Pinpoint the cell where the given text exists, returning its [X, Y] midpoint coordinate. 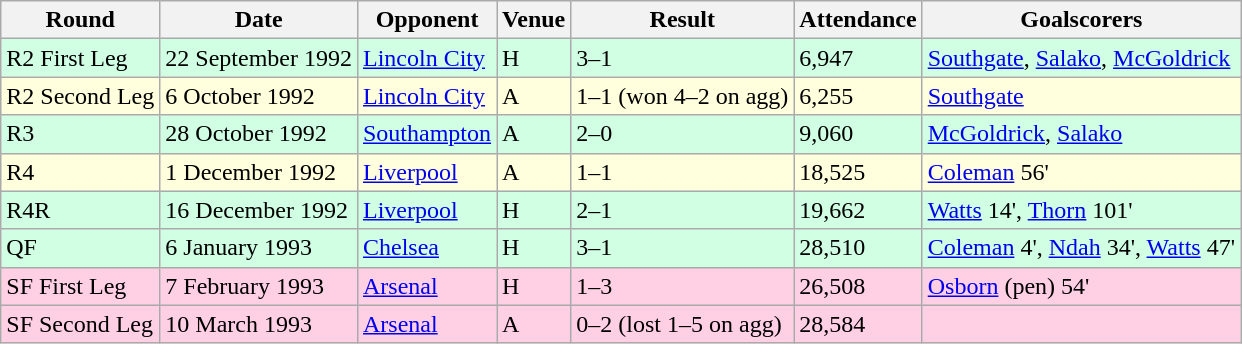
SF First Leg [80, 286]
Opponent [426, 20]
2–1 [682, 210]
Date [259, 20]
Southampton [426, 134]
1–1 [682, 172]
Watts 14', Thorn 101' [1081, 210]
0–2 (lost 1–5 on agg) [682, 324]
1–3 [682, 286]
McGoldrick, Salako [1081, 134]
6 January 1993 [259, 248]
28,584 [858, 324]
R2 First Leg [80, 58]
6,255 [858, 96]
Osborn (pen) 54' [1081, 286]
Coleman 56' [1081, 172]
Coleman 4', Ndah 34', Watts 47' [1081, 248]
Venue [534, 20]
28 October 1992 [259, 134]
Result [682, 20]
26,508 [858, 286]
22 September 1992 [259, 58]
R3 [80, 134]
19,662 [858, 210]
2–0 [682, 134]
6 October 1992 [259, 96]
Goalscorers [1081, 20]
1 December 1992 [259, 172]
Southgate [1081, 96]
QF [80, 248]
16 December 1992 [259, 210]
SF Second Leg [80, 324]
28,510 [858, 248]
9,060 [858, 134]
7 February 1993 [259, 286]
R2 Second Leg [80, 96]
6,947 [858, 58]
Southgate, Salako, McGoldrick [1081, 58]
R4 [80, 172]
R4R [80, 210]
Round [80, 20]
10 March 1993 [259, 324]
Chelsea [426, 248]
18,525 [858, 172]
Attendance [858, 20]
1–1 (won 4–2 on agg) [682, 96]
